For the text-containing cell, return its midpoint in (X, Y) coordinate format. 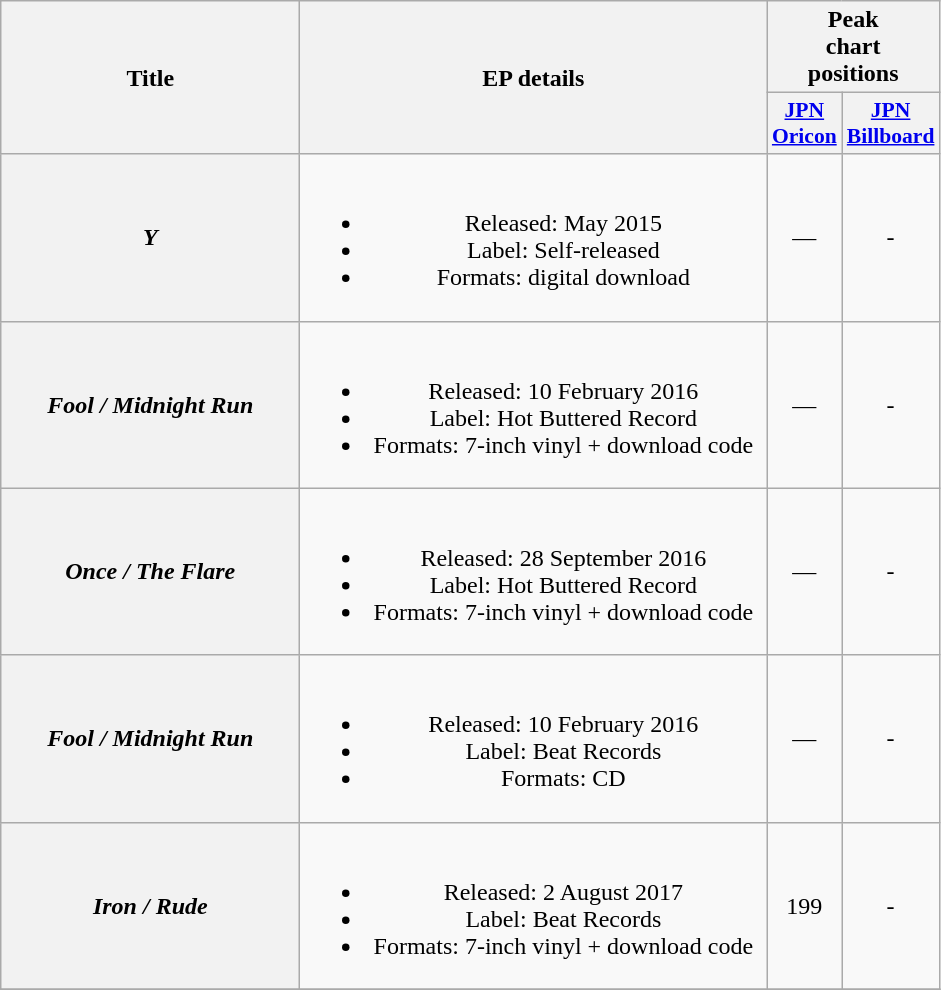
Y (150, 238)
Once / The Flare (150, 572)
199 (804, 906)
Title (150, 78)
Peakchartpositions (854, 47)
JPNBillboard (891, 124)
Iron / Rude (150, 906)
EP details (534, 78)
Released: 2 August 2017Label: Beat RecordsFormats: 7-inch vinyl + download code (534, 906)
Released: 10 February 2016Label: Hot Buttered RecordFormats: 7-inch vinyl + download code (534, 404)
Released: May 2015 Label: Self-releasedFormats: digital download (534, 238)
JPNOricon (804, 124)
Released: 28 September 2016Label: Hot Buttered RecordFormats: 7-inch vinyl + download code (534, 572)
Released: 10 February 2016Label: Beat RecordsFormats: CD (534, 738)
